Identify which cell holds the provided text, then report its [x, y] central coordinate. 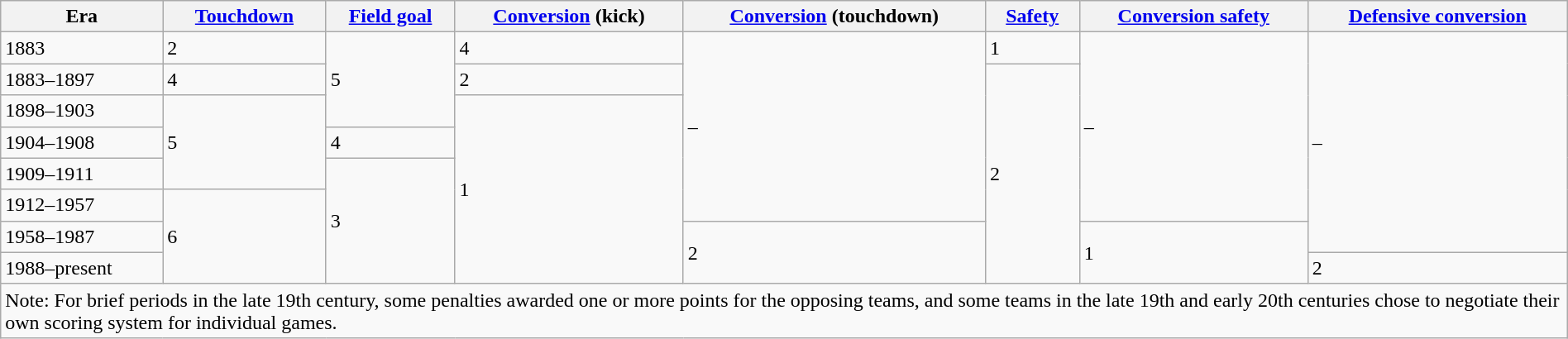
Conversion (touchdown) [834, 17]
1898–1903 [82, 111]
Era [82, 17]
1883–1897 [82, 79]
Safety [1032, 17]
1958–1987 [82, 236]
Conversion safety [1193, 17]
1883 [82, 48]
1904–1908 [82, 142]
Conversion (kick) [569, 17]
Touchdown [245, 17]
6 [245, 236]
3 [390, 221]
Field goal [390, 17]
1988–present [82, 268]
1912–1957 [82, 205]
Defensive conversion [1437, 17]
1909–1911 [82, 174]
